Return [x, y] of the center of cell containing provided text 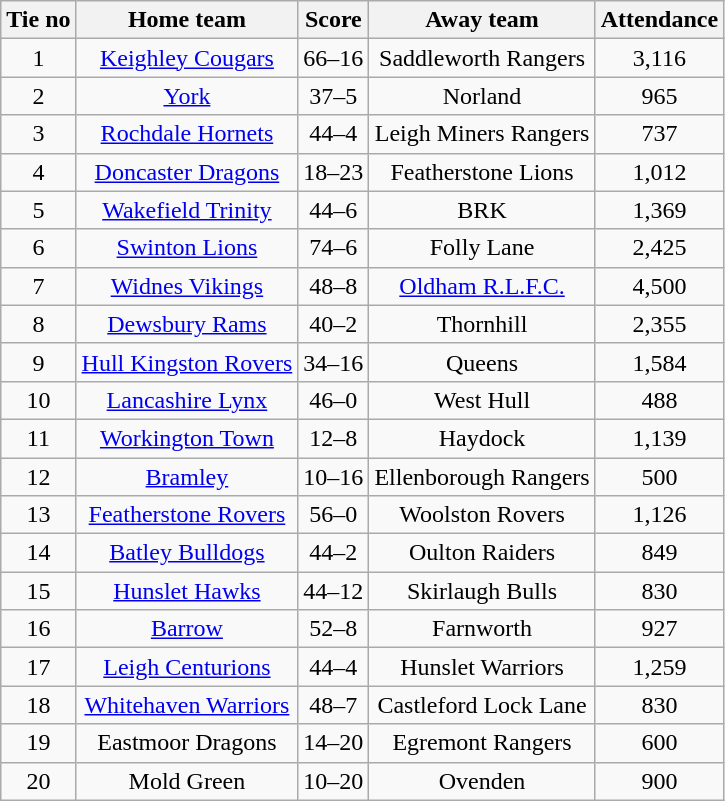
19 [38, 743]
6 [38, 248]
Eastmoor Dragons [187, 743]
14 [38, 553]
Farnworth [482, 629]
Hunslet Warriors [482, 667]
Dewsbury Rams [187, 324]
Barrow [187, 629]
18 [38, 705]
Away team [482, 20]
10–16 [334, 477]
2 [38, 96]
500 [659, 477]
2,425 [659, 248]
1,126 [659, 515]
Queens [482, 362]
Haydock [482, 438]
Leigh Centurions [187, 667]
927 [659, 629]
Ellenborough Rangers [482, 477]
48–8 [334, 286]
44–12 [334, 591]
Oulton Raiders [482, 553]
1 [38, 58]
Oldham R.L.F.C. [482, 286]
1,584 [659, 362]
Egremont Rangers [482, 743]
Hull Kingston Rovers [187, 362]
5 [38, 210]
Keighley Cougars [187, 58]
965 [659, 96]
52–8 [334, 629]
9 [38, 362]
18–23 [334, 172]
4 [38, 172]
Lancashire Lynx [187, 400]
11 [38, 438]
Widnes Vikings [187, 286]
17 [38, 667]
12 [38, 477]
74–6 [334, 248]
Skirlaugh Bulls [482, 591]
1,369 [659, 210]
Thornhill [482, 324]
10–20 [334, 781]
Mold Green [187, 781]
Bramley [187, 477]
Saddleworth Rangers [482, 58]
66–16 [334, 58]
Hunslet Hawks [187, 591]
7 [38, 286]
Home team [187, 20]
Leigh Miners Rangers [482, 134]
1,139 [659, 438]
Folly Lane [482, 248]
Featherstone Lions [482, 172]
Batley Bulldogs [187, 553]
600 [659, 743]
1,259 [659, 667]
56–0 [334, 515]
West Hull [482, 400]
1,012 [659, 172]
44–2 [334, 553]
Score [334, 20]
Attendance [659, 20]
13 [38, 515]
488 [659, 400]
Woolston Rovers [482, 515]
BRK [482, 210]
44–6 [334, 210]
849 [659, 553]
48–7 [334, 705]
20 [38, 781]
4,500 [659, 286]
Norland [482, 96]
Whitehaven Warriors [187, 705]
900 [659, 781]
Tie no [38, 20]
15 [38, 591]
10 [38, 400]
40–2 [334, 324]
3,116 [659, 58]
3 [38, 134]
14–20 [334, 743]
Castleford Lock Lane [482, 705]
Featherstone Rovers [187, 515]
737 [659, 134]
46–0 [334, 400]
Ovenden [482, 781]
37–5 [334, 96]
12–8 [334, 438]
Workington Town [187, 438]
Swinton Lions [187, 248]
Rochdale Hornets [187, 134]
Doncaster Dragons [187, 172]
16 [38, 629]
Wakefield Trinity [187, 210]
34–16 [334, 362]
York [187, 96]
2,355 [659, 324]
8 [38, 324]
